Extract the (x, y) coordinate from the center of the cell holding the provided text.  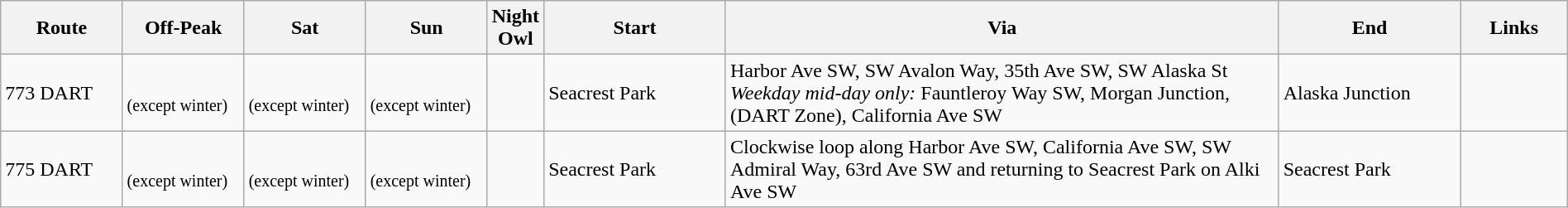
Start (635, 28)
Night Owl (515, 28)
Via (1002, 28)
End (1370, 28)
773 DART (61, 93)
Alaska Junction (1370, 93)
775 DART (61, 169)
Sat (304, 28)
Harbor Ave SW, SW Avalon Way, 35th Ave SW, SW Alaska StWeekday mid-day only: Fauntleroy Way SW, Morgan Junction, (DART Zone), California Ave SW (1002, 93)
Off-Peak (184, 28)
Links (1513, 28)
Sun (427, 28)
Route (61, 28)
Clockwise loop along Harbor Ave SW, California Ave SW, SW Admiral Way, 63rd Ave SW and returning to Seacrest Park on Alki Ave SW (1002, 169)
